From the cell containing the given text, extract its center point as (x, y) coordinate. 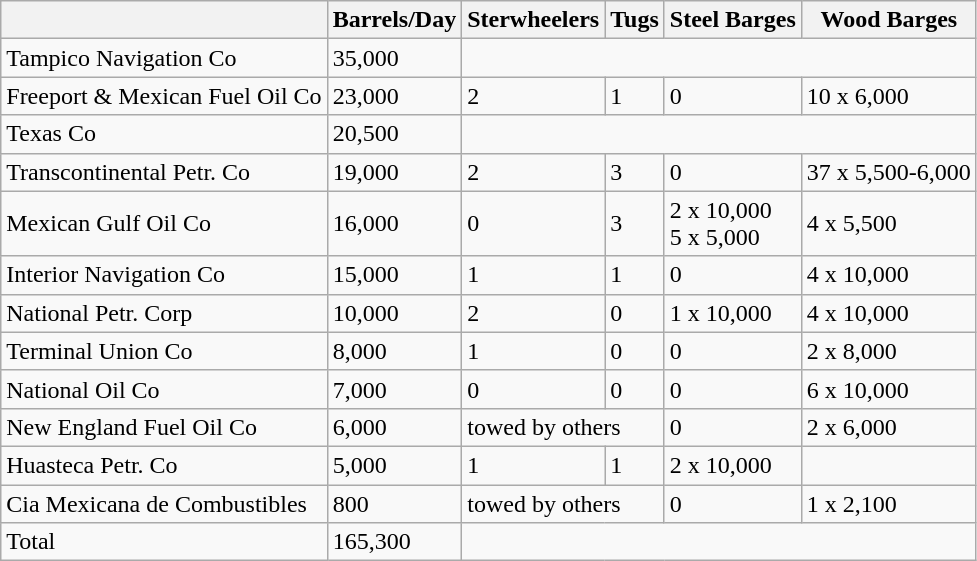
National Petr. Corp (164, 313)
1 x 2,100 (888, 503)
19,000 (394, 172)
6 x 10,000 (888, 389)
National Oil Co (164, 389)
Interior Navigation Co (164, 275)
Transcontinental Petr. Co (164, 172)
10 x 6,000 (888, 96)
6,000 (394, 427)
Tampico Navigation Co (164, 58)
16,000 (394, 224)
35,000 (394, 58)
Texas Co (164, 134)
Sterwheelers (534, 20)
8,000 (394, 351)
Tugs (635, 20)
5,000 (394, 465)
800 (394, 503)
4 x 5,500 (888, 224)
7,000 (394, 389)
1 x 10,000 (732, 313)
165,300 (394, 542)
Wood Barges (888, 20)
Huasteca Petr. Co (164, 465)
New England Fuel Oil Co (164, 427)
20,500 (394, 134)
2 x 10,0005 x 5,000 (732, 224)
Terminal Union Co (164, 351)
2 x 6,000 (888, 427)
Freeport & Mexican Fuel Oil Co (164, 96)
Mexican Gulf Oil Co (164, 224)
15,000 (394, 275)
Cia Mexicana de Combustibles (164, 503)
23,000 (394, 96)
2 x 8,000 (888, 351)
10,000 (394, 313)
Total (164, 542)
Barrels/Day (394, 20)
Steel Barges (732, 20)
37 x 5,500-6,000 (888, 172)
2 x 10,000 (732, 465)
